Determine the (X, Y) coordinate at the center of the cell enclosing the given text.  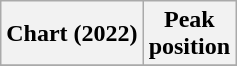
Chart (2022) (72, 34)
Peakposition (189, 34)
